For the text-containing cell, return its midpoint in [X, Y] coordinate format. 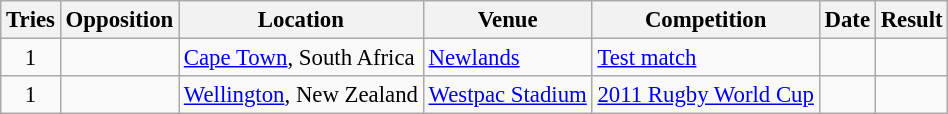
Result [912, 20]
Newlands [508, 58]
Wellington, New Zealand [300, 95]
Opposition [119, 20]
Westpac Stadium [508, 95]
Cape Town, South Africa [300, 58]
Test match [706, 58]
Tries [31, 20]
Location [300, 20]
Competition [706, 20]
Date [847, 20]
Venue [508, 20]
2011 Rugby World Cup [706, 95]
